For the text-containing cell, return its midpoint in (X, Y) coordinate format. 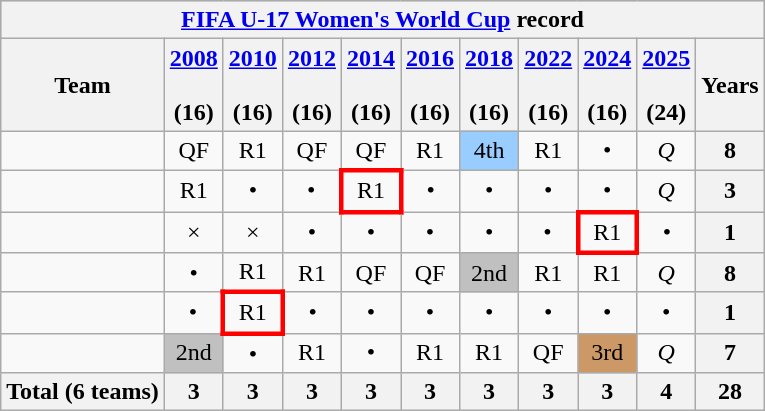
2018(16) (490, 85)
Total (6 teams) (83, 392)
4th (490, 151)
2025(24) (666, 85)
2024(16) (608, 85)
2010(16) (252, 85)
FIFA U-17 Women's World Cup record (382, 20)
Years (730, 85)
2012(16) (312, 85)
2022(16) (548, 85)
3rd (608, 353)
7 (730, 353)
2008(16) (194, 85)
4 (666, 392)
Team (83, 85)
2014(16) (370, 85)
28 (730, 392)
2016(16) (430, 85)
